Determine the [X, Y] coordinate at the center of the cell enclosing the given text.  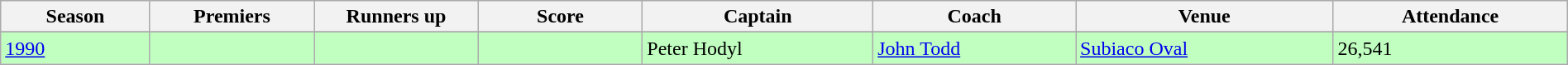
Attendance [1451, 17]
26,541 [1451, 48]
Peter Hodyl [758, 48]
Score [561, 17]
John Todd [974, 48]
Runners up [397, 17]
Coach [974, 17]
1990 [75, 48]
Season [75, 17]
Premiers [232, 17]
Captain [758, 17]
Venue [1204, 17]
Subiaco Oval [1204, 48]
